Detect which cell encompasses the target text, then output its [X, Y] center coordinate. 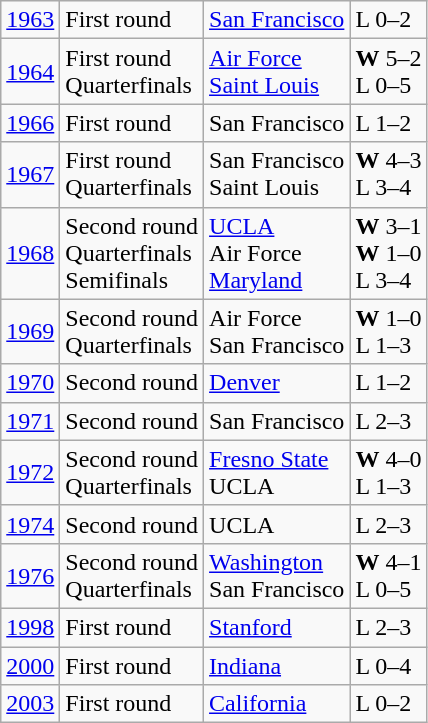
1970 [30, 383]
1972 [30, 472]
UCLA [277, 524]
UCLAAir ForceMaryland [277, 253]
Second roundQuarterfinalsSemifinals [132, 253]
Stanford [277, 627]
W 4–3L 3–4 [388, 174]
Air ForceSan Francisco [277, 332]
2000 [30, 665]
San FranciscoSaint Louis [277, 174]
W 4–1L 0–5 [388, 576]
1976 [30, 576]
1966 [30, 123]
1963 [30, 20]
L 0–4 [388, 665]
2003 [30, 704]
1971 [30, 421]
WashingtonSan Francisco [277, 576]
Indiana [277, 665]
1974 [30, 524]
1998 [30, 627]
W 3–1W 1–0L 3–4 [388, 253]
1969 [30, 332]
W 1–0L 1–3 [388, 332]
W 5–2 L 0–5 [388, 72]
California [277, 704]
W 4–0L 1–3 [388, 472]
1968 [30, 253]
Fresno StateUCLA [277, 472]
Denver [277, 383]
1964 [30, 72]
Air ForceSaint Louis [277, 72]
1967 [30, 174]
